Pinpoint the cell where the given text exists, returning its (X, Y) midpoint coordinate. 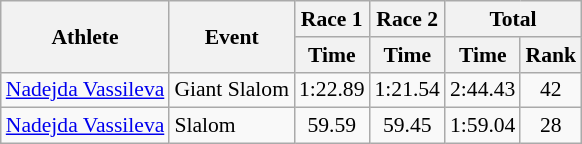
Event (232, 36)
Giant Slalom (232, 90)
Race 2 (406, 19)
Slalom (232, 126)
2:44.43 (482, 90)
59.45 (406, 126)
Race 1 (332, 19)
Athlete (86, 36)
1:22.89 (332, 90)
1:21.54 (406, 90)
1:59.04 (482, 126)
Rank (550, 55)
59.59 (332, 126)
Total (513, 19)
28 (550, 126)
42 (550, 90)
